Locate the cell with the specified text and output its (X, Y) center coordinate. 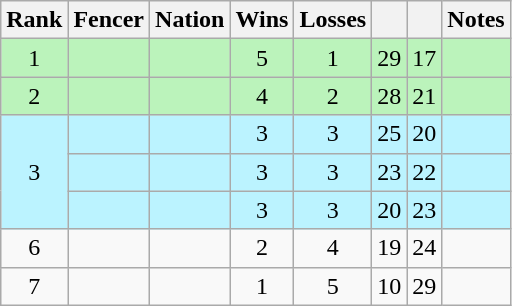
Notes (476, 20)
19 (390, 248)
28 (390, 96)
Losses (333, 20)
10 (390, 286)
Rank (34, 20)
6 (34, 248)
25 (390, 134)
Nation (190, 20)
24 (424, 248)
22 (424, 172)
7 (34, 286)
Fencer (109, 20)
17 (424, 58)
Wins (262, 20)
21 (424, 96)
